Return the (x, y) coordinate for the center point of the cell that contains the specified text.  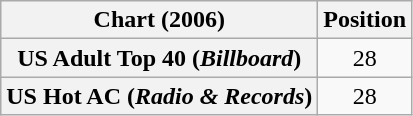
US Adult Top 40 (Billboard) (160, 58)
US Hot AC (Radio & Records) (160, 96)
Position (365, 20)
Chart (2006) (160, 20)
